Identify which cell holds the provided text, then report its (X, Y) central coordinate. 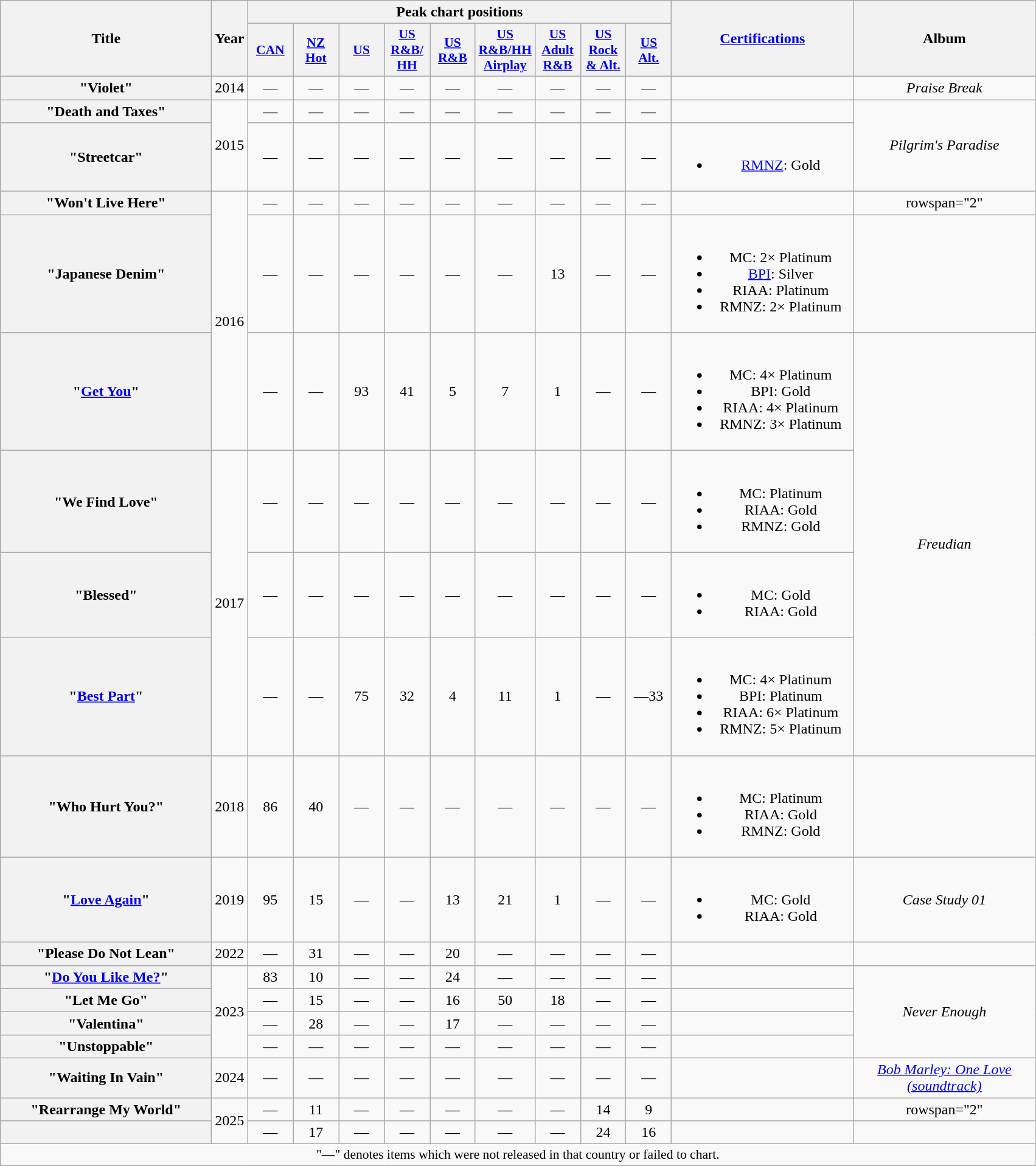
"Streetcar" (106, 157)
"We Find Love" (106, 501)
USR&B (453, 50)
2017 (230, 603)
Certifications (763, 39)
"Let Me Go" (106, 1000)
"Waiting In Vain" (106, 1078)
83 (270, 977)
2014 (230, 88)
86 (270, 807)
MC: 2× PlatinumBPI: SilverRIAA: PlatinumRMNZ: 2× Platinum (763, 274)
Year (230, 39)
"Blessed" (106, 595)
USAdultR&B (557, 50)
USR&B/HH (408, 50)
31 (316, 954)
Praise Break (944, 88)
"Valentina" (106, 1023)
NZHot (316, 50)
MC: 4× PlatinumBPI: PlatinumRIAA: 6× PlatinumRMNZ: 5× Platinum (763, 696)
14 (603, 1109)
"Violet" (106, 88)
93 (361, 392)
"Rearrange My World" (106, 1109)
2023 (230, 1012)
7 (505, 392)
95 (270, 900)
2019 (230, 900)
Title (106, 39)
5 (453, 392)
USR&B/HHAirplay (505, 50)
Peak chart positions (460, 12)
2022 (230, 954)
"Won't Live Here" (106, 203)
"Japanese Denim" (106, 274)
20 (453, 954)
Freudian (944, 544)
US (361, 50)
CAN (270, 50)
"—" denotes items which were not released in that country or failed to chart. (518, 1155)
10 (316, 977)
75 (361, 696)
"Unstoppable" (106, 1046)
"Get You" (106, 392)
"Death and Taxes" (106, 111)
21 (505, 900)
Pilgrim's Paradise (944, 146)
2015 (230, 146)
MC: 4× PlatinumBPI: GoldRIAA: 4× PlatinumRMNZ: 3× Platinum (763, 392)
Bob Marley: One Love (soundtrack) (944, 1078)
Case Study 01 (944, 900)
2024 (230, 1078)
40 (316, 807)
"Who Hurt You?" (106, 807)
41 (408, 392)
"Best Part" (106, 696)
28 (316, 1023)
32 (408, 696)
Album (944, 39)
—33 (648, 696)
Never Enough (944, 1012)
50 (505, 1000)
RMNZ: Gold (763, 157)
USRock& Alt. (603, 50)
9 (648, 1109)
18 (557, 1000)
4 (453, 696)
"Do You Like Me?" (106, 977)
USAlt. (648, 50)
"Love Again" (106, 900)
"Please Do Not Lean" (106, 954)
2018 (230, 807)
2025 (230, 1120)
2016 (230, 321)
